Pinpoint the cell where the given text exists, returning its (X, Y) midpoint coordinate. 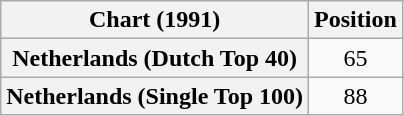
Chart (1991) (155, 20)
88 (356, 96)
65 (356, 58)
Netherlands (Dutch Top 40) (155, 58)
Position (356, 20)
Netherlands (Single Top 100) (155, 96)
